Identify which cell holds the provided text, then report its [x, y] central coordinate. 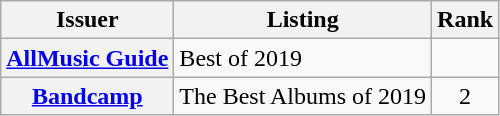
Rank [466, 20]
The Best Albums of 2019 [303, 96]
Bandcamp [88, 96]
2 [466, 96]
Listing [303, 20]
AllMusic Guide [88, 58]
Issuer [88, 20]
Best of 2019 [303, 58]
